Determine the [X, Y] coordinate at the center of the cell enclosing the given text.  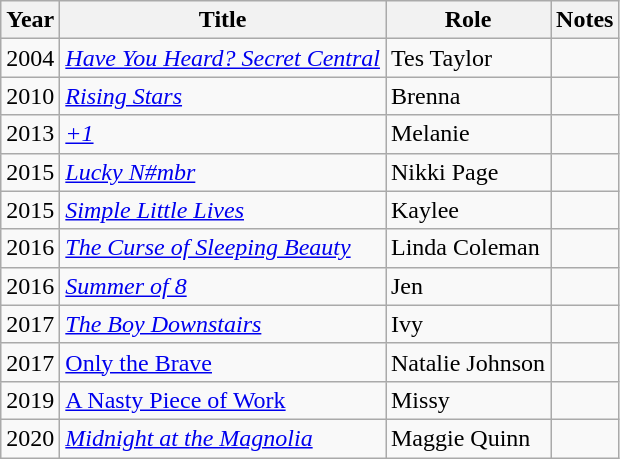
Have You Heard? Secret Central [223, 58]
Natalie Johnson [468, 362]
Tes Taylor [468, 58]
Nikki Page [468, 172]
Title [223, 20]
2020 [30, 438]
Melanie [468, 134]
+1 [223, 134]
2010 [30, 96]
Maggie Quinn [468, 438]
The Curse of Sleeping Beauty [223, 248]
The Boy Downstairs [223, 324]
Year [30, 20]
2013 [30, 134]
Ivy [468, 324]
Brenna [468, 96]
Missy [468, 400]
Simple Little Lives [223, 210]
Midnight at the Magnolia [223, 438]
Linda Coleman [468, 248]
Kaylee [468, 210]
Only the Brave [223, 362]
Summer of 8 [223, 286]
Jen [468, 286]
Lucky N#mbr [223, 172]
Role [468, 20]
Notes [585, 20]
2019 [30, 400]
A Nasty Piece of Work [223, 400]
2004 [30, 58]
Rising Stars [223, 96]
